Find where the given text appears and provide that cell's center as [x, y] coordinate. 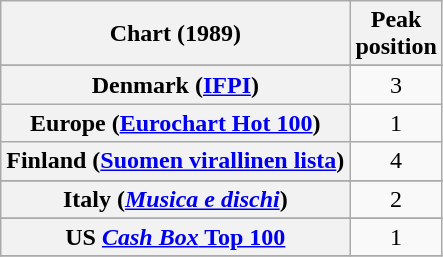
Italy (Musica e dischi) [176, 199]
Finland (Suomen virallinen lista) [176, 161]
3 [396, 85]
Chart (1989) [176, 34]
Denmark (IFPI) [176, 85]
4 [396, 161]
Peakposition [396, 34]
2 [396, 199]
Europe (Eurochart Hot 100) [176, 123]
US Cash Box Top 100 [176, 237]
